Extract the [x, y] coordinate from the center of the cell holding the provided text.  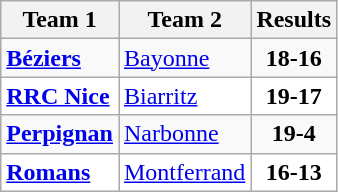
16-13 [294, 172]
Romans [60, 172]
19-17 [294, 96]
RRC Nice [60, 96]
Montferrand [184, 172]
Bayonne [184, 58]
Team 2 [184, 20]
Béziers [60, 58]
Narbonne [184, 134]
18-16 [294, 58]
19-4 [294, 134]
Biarritz [184, 96]
Results [294, 20]
Perpignan [60, 134]
Team 1 [60, 20]
